For the text-containing cell, return its midpoint in (x, y) coordinate format. 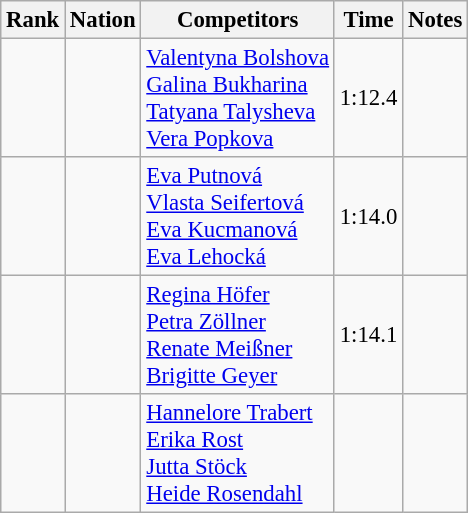
Rank (33, 20)
Hannelore TrabertErika RostJutta StöckHeide Rosendahl (238, 454)
Regina HöferPetra ZöllnerRenate MeißnerBrigitte Geyer (238, 336)
Valentyna BolshovaGalina BukharinaTatyana TalyshevaVera Popkova (238, 98)
Nation (103, 20)
1:12.4 (368, 98)
Competitors (238, 20)
Notes (436, 20)
1:14.1 (368, 336)
Time (368, 20)
1:14.0 (368, 216)
Eva PutnováVlasta SeifertováEva KucmanováEva Lehocká (238, 216)
